From the cell containing the given text, extract its center point as [X, Y] coordinate. 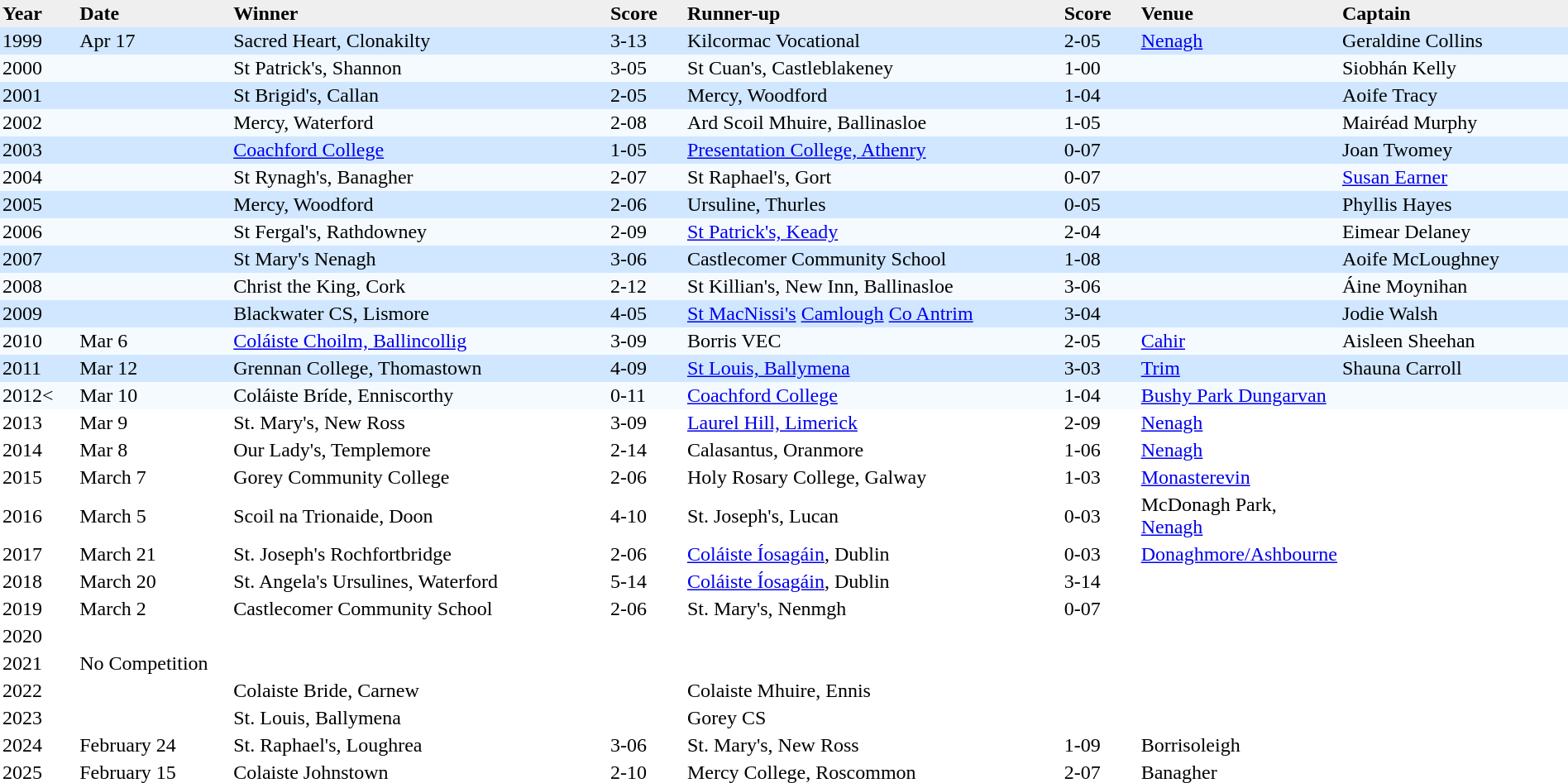
Gorey Community College [419, 478]
Blackwater CS, Lismore [419, 314]
1-00 [1100, 68]
1-09 [1100, 746]
St Louis, Ballymena [873, 369]
2016 [38, 516]
Coláiste Bríde, Enniscorthy [419, 395]
0-05 [1100, 205]
Runner-up [873, 13]
0-11 [647, 395]
Áine Moynihan [1454, 286]
St Mary's Nenagh [419, 260]
2005 [38, 205]
2003 [38, 150]
3-04 [1100, 314]
Mar 6 [154, 341]
4-10 [647, 516]
5-14 [647, 582]
2004 [38, 177]
2001 [38, 96]
Winner [419, 13]
Gorey CS [873, 718]
Siobhán Kelly [1454, 68]
St Patrick's, Shannon [419, 68]
Geraldine Collins [1454, 41]
1-06 [1100, 450]
Holy Rosary College, Galway [873, 478]
2002 [38, 122]
2020 [38, 637]
Aisleen Sheehan [1454, 341]
Ard Scoil Mhuire, Ballinasloe [873, 122]
2006 [38, 232]
Eimear Delaney [1454, 232]
2022 [38, 691]
St Killian's, New Inn, Ballinasloe [873, 286]
2007 [38, 260]
St Patrick's, Keady [873, 232]
Cahir [1239, 341]
Aoife Tracy [1454, 96]
2008 [38, 286]
Jodie Walsh [1454, 314]
St. Angela's Ursulines, Waterford [419, 582]
Bushy Park Dungarvan [1239, 395]
Ursuline, Thurles [873, 205]
2-07 [647, 177]
McDonagh Park, Nenagh [1239, 516]
4-05 [647, 314]
1-08 [1100, 260]
Aoife McLoughney [1454, 260]
2021 [38, 663]
Coláiste Choilm, Ballincollig [419, 341]
March 7 [154, 478]
2-04 [1100, 232]
Monasterevin [1239, 478]
St Rynagh's, Banagher [419, 177]
2018 [38, 582]
3-14 [1100, 582]
2010 [38, 341]
2000 [38, 68]
Mar 12 [154, 369]
3-03 [1100, 369]
March 20 [154, 582]
Mairéad Murphy [1454, 122]
1999 [38, 41]
4-09 [647, 369]
2023 [38, 718]
Mar 9 [154, 423]
March 2 [154, 609]
1-03 [1100, 478]
2011 [38, 369]
Captain [1454, 13]
March 5 [154, 516]
St. Mary's, Nenmgh [873, 609]
Venue [1239, 13]
Susan Earner [1454, 177]
2014 [38, 450]
No Competition [154, 663]
Joan Twomey [1454, 150]
February 24 [154, 746]
St. Louis, Ballymena [419, 718]
Phyllis Hayes [1454, 205]
Mar 8 [154, 450]
Scoil na Trionaide, Doon [419, 516]
2-08 [647, 122]
St. Joseph's Rochfortbridge [419, 554]
2015 [38, 478]
Borrisoleigh [1239, 746]
Donaghmore/Ashbourne [1239, 554]
Mercy, Waterford [419, 122]
St Fergal's, Rathdowney [419, 232]
3-05 [647, 68]
St Brigid's, Callan [419, 96]
Trim [1239, 369]
2013 [38, 423]
St MacNissi's Camlough Co Antrim [873, 314]
Presentation College, Athenry [873, 150]
March 21 [154, 554]
Year [38, 13]
2-12 [647, 286]
2019 [38, 609]
Date [154, 13]
2-14 [647, 450]
St Raphael's, Gort [873, 177]
2017 [38, 554]
Borris VEC [873, 341]
Apr 17 [154, 41]
Calasantus, Oranmore [873, 450]
Shauna Carroll [1454, 369]
Colaiste Bride, Carnew [419, 691]
St. Joseph's, Lucan [873, 516]
Mar 10 [154, 395]
2024 [38, 746]
2009 [38, 314]
Our Lady's, Templemore [419, 450]
2012< [38, 395]
Sacred Heart, Clonakilty [419, 41]
3-13 [647, 41]
Colaiste Mhuire, Ennis [873, 691]
Laurel Hill, Limerick [873, 423]
Kilcormac Vocational [873, 41]
Christ the King, Cork [419, 286]
Grennan College, Thomastown [419, 369]
St. Raphael's, Loughrea [419, 746]
St Cuan's, Castleblakeney [873, 68]
